Capture the cell that displays the provided text and extract its (X, Y) central coordinate. 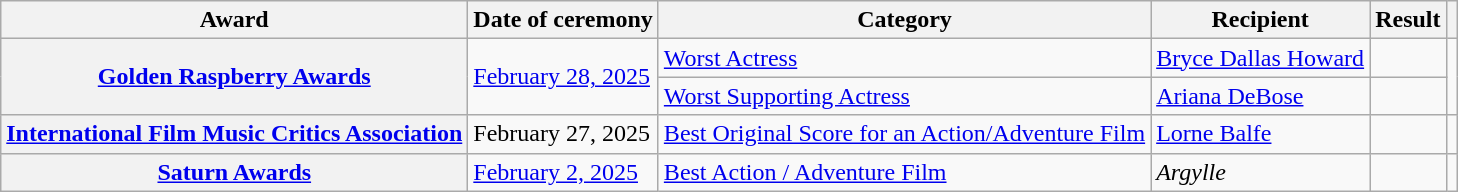
Worst Actress (904, 58)
February 2, 2025 (564, 172)
Bryce Dallas Howard (1260, 58)
Date of ceremony (564, 20)
Category (904, 20)
Result (1408, 20)
Golden Raspberry Awards (234, 77)
Argylle (1260, 172)
Saturn Awards (234, 172)
Lorne Balfe (1260, 134)
February 27, 2025 (564, 134)
Award (234, 20)
International Film Music Critics Association (234, 134)
Worst Supporting Actress (904, 96)
February 28, 2025 (564, 77)
Best Original Score for an Action/Adventure Film (904, 134)
Ariana DeBose (1260, 96)
Best Action / Adventure Film (904, 172)
Recipient (1260, 20)
